Return the [X, Y] coordinate for the center point of the cell that contains the specified text.  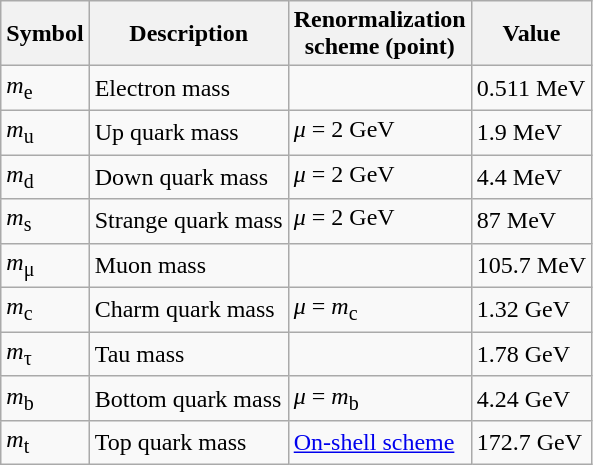
Muon mass [188, 265]
Top quark mass [188, 443]
1.78 GeV [531, 354]
1.9 MeV [531, 132]
172.7 GeV [531, 443]
me [45, 88]
Renormalization scheme (point) [380, 34]
Symbol [45, 34]
mμ [45, 265]
mu [45, 132]
mτ [45, 354]
4.4 MeV [531, 176]
Electron mass [188, 88]
Down quark mass [188, 176]
Charm quark mass [188, 310]
105.7 MeV [531, 265]
87 MeV [531, 221]
On-shell scheme [380, 443]
4.24 GeV [531, 398]
μ = mb [380, 398]
0.511 MeV [531, 88]
Tau mass [188, 354]
Up quark mass [188, 132]
mb [45, 398]
μ = mc [380, 310]
Description [188, 34]
ms [45, 221]
md [45, 176]
Value [531, 34]
Strange quark mass [188, 221]
Bottom quark mass [188, 398]
mc [45, 310]
1.32 GeV [531, 310]
mt [45, 443]
